Return (x, y) of the center of cell containing provided text 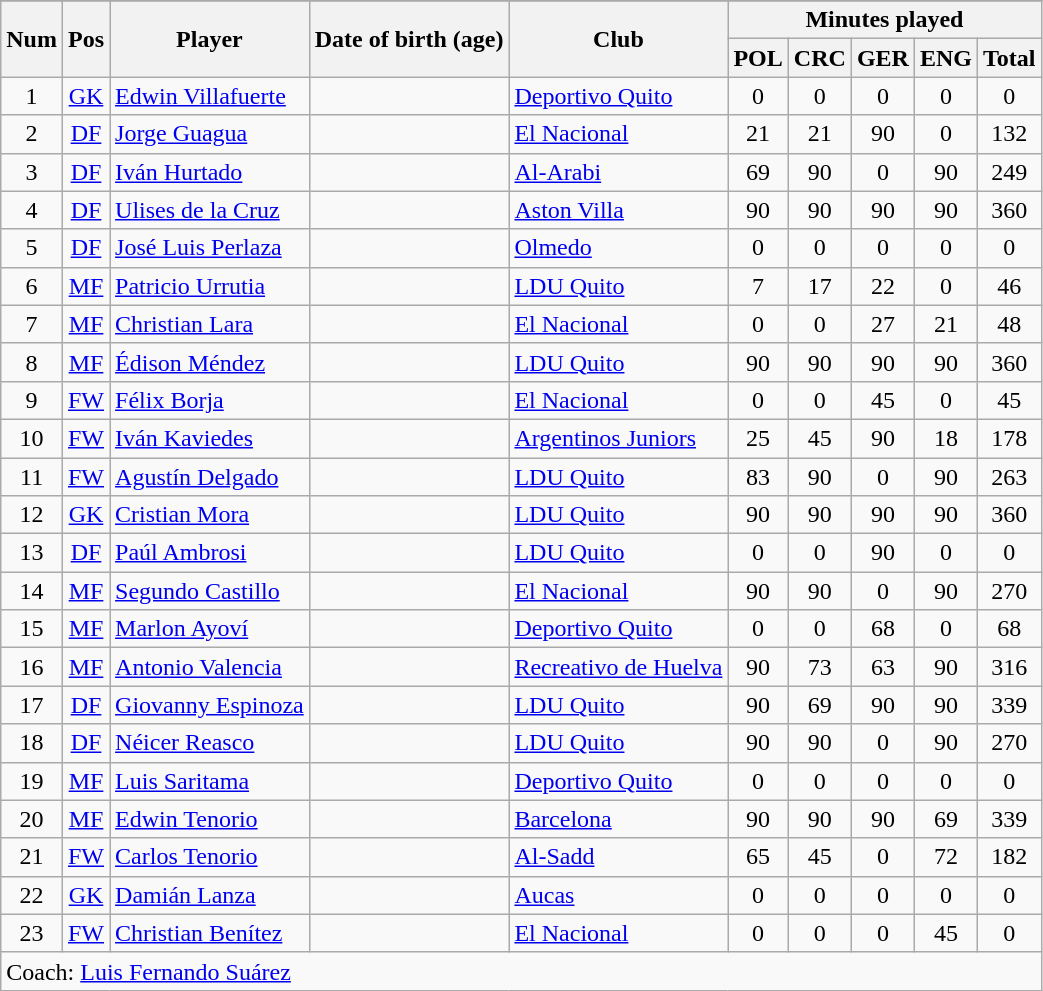
Luis Saritama (210, 781)
2 (32, 134)
GER (882, 58)
23 (32, 933)
Antonio Valencia (210, 667)
Iván Kaviedes (210, 438)
Num (32, 39)
Olmedo (618, 248)
20 (32, 819)
Néicer Reasco (210, 743)
Edwin Villafuerte (210, 96)
Iván Hurtado (210, 172)
Edwin Tenorio (210, 819)
14 (32, 591)
249 (1010, 172)
46 (1010, 286)
CRC (820, 58)
Barcelona (618, 819)
27 (882, 324)
6 (32, 286)
Argentinos Juniors (618, 438)
Édison Méndez (210, 362)
132 (1010, 134)
Agustín Delgado (210, 477)
182 (1010, 857)
ENG (946, 58)
José Luis Perlaza (210, 248)
5 (32, 248)
12 (32, 515)
Recreativo de Huelva (618, 667)
Félix Borja (210, 400)
POL (758, 58)
1 (32, 96)
48 (1010, 324)
Aucas (618, 895)
Patricio Urrutia (210, 286)
Giovanny Espinoza (210, 705)
8 (32, 362)
10 (32, 438)
Al-Sadd (618, 857)
Jorge Guagua (210, 134)
Carlos Tenorio (210, 857)
Al-Arabi (618, 172)
Christian Benítez (210, 933)
83 (758, 477)
16 (32, 667)
4 (32, 210)
Marlon Ayoví (210, 629)
13 (32, 553)
Segundo Castillo (210, 591)
63 (882, 667)
Damián Lanza (210, 895)
263 (1010, 477)
Date of birth (age) (409, 39)
Ulises de la Cruz (210, 210)
Pos (86, 39)
Christian Lara (210, 324)
25 (758, 438)
73 (820, 667)
Aston Villa (618, 210)
Cristian Mora (210, 515)
Total (1010, 58)
65 (758, 857)
Player (210, 39)
72 (946, 857)
Coach: Luis Fernando Suárez (521, 971)
Paúl Ambrosi (210, 553)
3 (32, 172)
178 (1010, 438)
15 (32, 629)
11 (32, 477)
Club (618, 39)
Minutes played (884, 20)
9 (32, 400)
316 (1010, 667)
19 (32, 781)
